Capture the cell that displays the provided text and extract its (x, y) central coordinate. 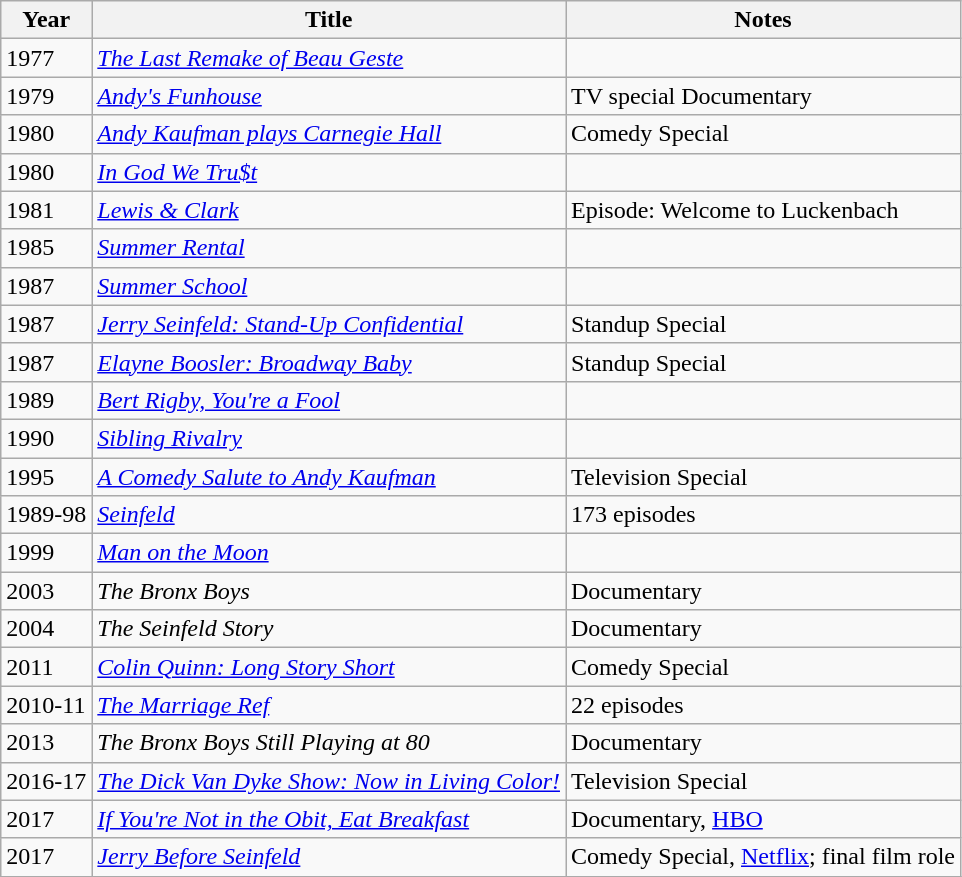
Summer Rental (329, 248)
1990 (46, 438)
Documentary, HBO (764, 819)
Elayne Boosler: Broadway Baby (329, 362)
Lewis & Clark (329, 210)
TV special Documentary (764, 96)
Comedy Special, Netflix; final film role (764, 857)
Jerry Seinfeld: Stand-Up Confidential (329, 324)
2010-11 (46, 705)
The Bronx Boys (329, 591)
1985 (46, 248)
The Bronx Boys Still Playing at 80 (329, 743)
1989 (46, 400)
1981 (46, 210)
1995 (46, 477)
Title (329, 20)
Bert Rigby, You're a Fool (329, 400)
Year (46, 20)
2003 (46, 591)
Andy's Funhouse (329, 96)
A Comedy Salute to Andy Kaufman (329, 477)
1979 (46, 96)
Seinfeld (329, 515)
Man on the Moon (329, 553)
2011 (46, 667)
Episode: Welcome to Luckenbach (764, 210)
173 episodes (764, 515)
2016-17 (46, 781)
The Seinfeld Story (329, 629)
The Last Remake of Beau Geste (329, 58)
2013 (46, 743)
1999 (46, 553)
Colin Quinn: Long Story Short (329, 667)
Andy Kaufman plays Carnegie Hall (329, 134)
1977 (46, 58)
Jerry Before Seinfeld (329, 857)
The Dick Van Dyke Show: Now in Living Color! (329, 781)
The Marriage Ref (329, 705)
2004 (46, 629)
Summer School (329, 286)
If You're Not in the Obit, Eat Breakfast (329, 819)
In God We Tru$t (329, 172)
Notes (764, 20)
Sibling Rivalry (329, 438)
1989-98 (46, 515)
22 episodes (764, 705)
